Search for the cell housing the specified text and yield its (x, y) center coordinate. 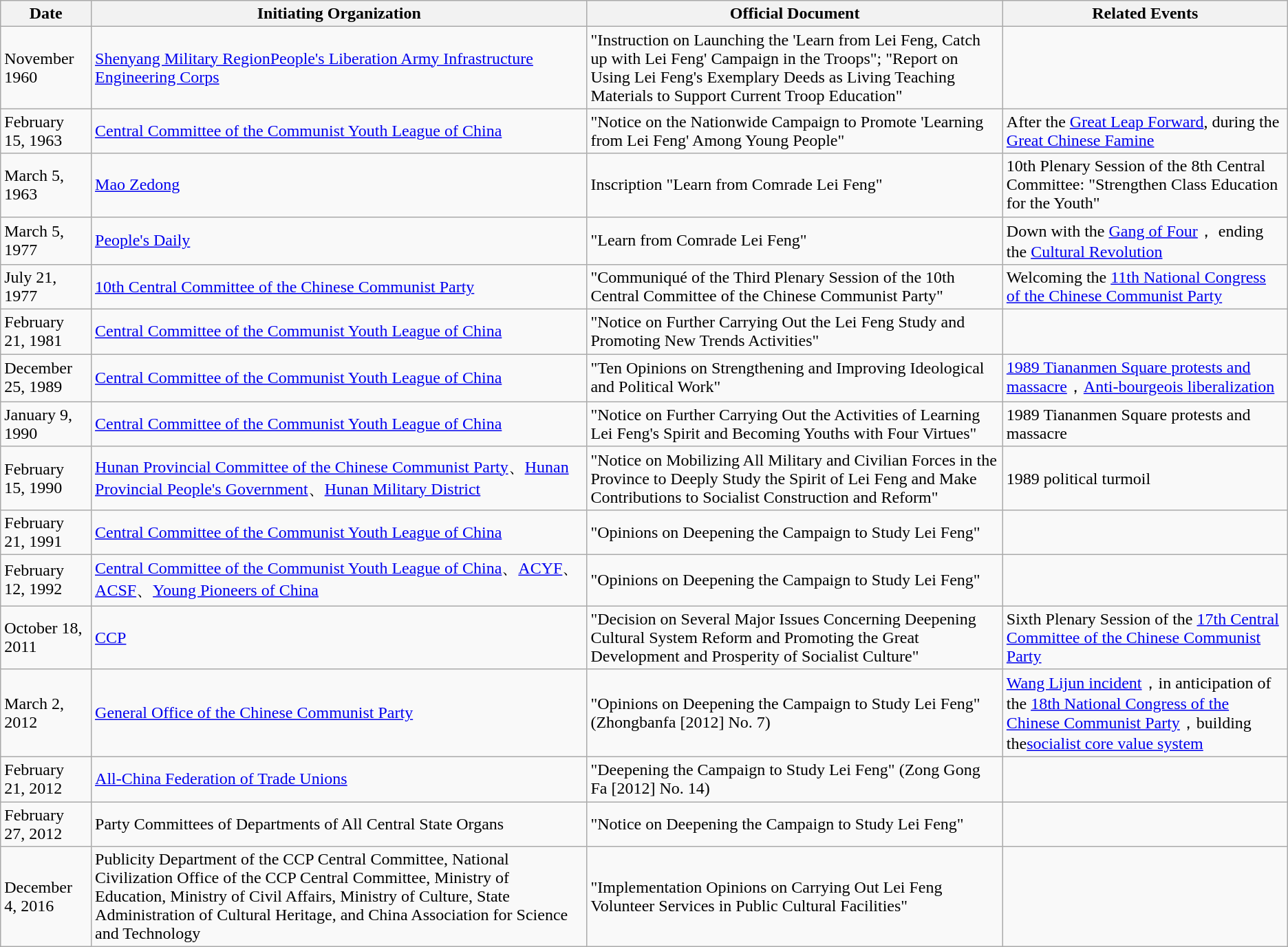
1989 political turmoil (1145, 478)
Sixth Plenary Session of the 17th Central Committee of the Chinese Communist Party (1145, 637)
December 25, 1989 (46, 378)
October 18, 2011 (46, 637)
Wang Lijun incident，in anticipation of the 18th National Congress of the Chinese Communist Party，building thesocialist core value system (1145, 713)
February 27, 2012 (46, 824)
"Learn from Comrade Lei Feng" (795, 241)
General Office of the Chinese Communist Party (339, 713)
Date (46, 14)
10th Central Committee of the Chinese Communist Party (339, 287)
"Notice on the Nationwide Campaign to Promote 'Learning from Lei Feng' Among Young People" (795, 131)
Mao Zedong (339, 185)
"Notice on Further Carrying Out the Lei Feng Study and Promoting New Trends Activities" (795, 331)
Related Events (1145, 14)
1989 Tiananmen Square protests and massacre (1145, 424)
January 9, 1990 (46, 424)
March 5, 1977 (46, 241)
"Ten Opinions on Strengthening and Improving Ideological and Political Work" (795, 378)
Initiating Organization (339, 14)
CCP (339, 637)
"Opinions on Deepening the Campaign to Study Lei Feng" (Zhongbanfa [2012] No. 7) (795, 713)
Inscription "Learn from Comrade Lei Feng" (795, 185)
People's Daily (339, 241)
November 1960 (46, 67)
March 2, 2012 (46, 713)
February 12, 1992 (46, 580)
"Communiqué of the Third Plenary Session of the 10th Central Committee of the Chinese Communist Party" (795, 287)
Central Committee of the Communist Youth League of China、ACYF、ACSF、Young Pioneers of China (339, 580)
10th Plenary Session of the 8th Central Committee: "Strengthen Class Education for the Youth" (1145, 185)
February 15, 1990 (46, 478)
Official Document (795, 14)
Welcoming the 11th National Congress of the Chinese Communist Party (1145, 287)
February 15, 1963 (46, 131)
"Deepening the Campaign to Study Lei Feng" (Zong Gong Fa [2012] No. 14) (795, 780)
"Implementation Opinions on Carrying Out Lei Feng Volunteer Services in Public Cultural Facilities" (795, 897)
"Notice on Further Carrying Out the Activities of Learning Lei Feng's Spirit and Becoming Youths with Four Virtues" (795, 424)
February 21, 1991 (46, 532)
After the Great Leap Forward, during the Great Chinese Famine (1145, 131)
Down with the Gang of Four， ending the Cultural Revolution (1145, 241)
Shenyang Military RegionPeople's Liberation Army Infrastructure Engineering Corps (339, 67)
"Notice on Deepening the Campaign to Study Lei Feng" (795, 824)
March 5, 1963 (46, 185)
February 21, 1981 (46, 331)
All-China Federation of Trade Unions (339, 780)
Party Committees of Departments of All Central State Organs (339, 824)
July 21, 1977 (46, 287)
1989 Tiananmen Square protests and massacre，Anti-bourgeois liberalization (1145, 378)
February 21, 2012 (46, 780)
Hunan Provincial Committee of the Chinese Communist Party、Hunan Provincial People's Government、Hunan Military District (339, 478)
December 4, 2016 (46, 897)
